For the text-containing cell, return its midpoint in (X, Y) coordinate format. 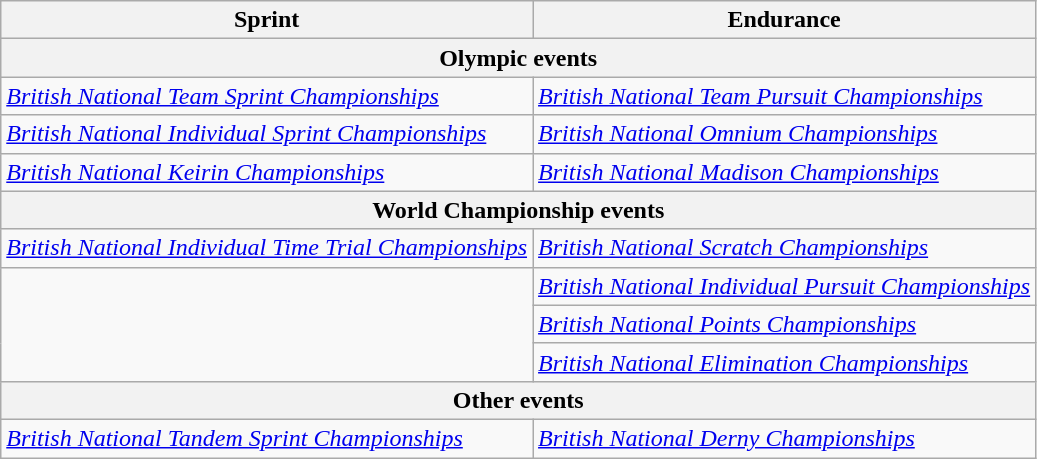
British National Omnium Championships (784, 134)
British National Derny Championships (784, 438)
British National Team Pursuit Championships (784, 96)
Other events (518, 400)
Sprint (267, 20)
British National Team Sprint Championships (267, 96)
British National Madison Championships (784, 172)
British National Elimination Championships (784, 362)
Endurance (784, 20)
British National Scratch Championships (784, 248)
British National Keirin Championships (267, 172)
British National Individual Time Trial Championships (267, 248)
World Championship events (518, 210)
British National Points Championships (784, 324)
Olympic events (518, 58)
British National Individual Sprint Championships (267, 134)
British National Tandem Sprint Championships (267, 438)
British National Individual Pursuit Championships (784, 286)
